Output the (X, Y) coordinate of the center of the cell containing the given text.  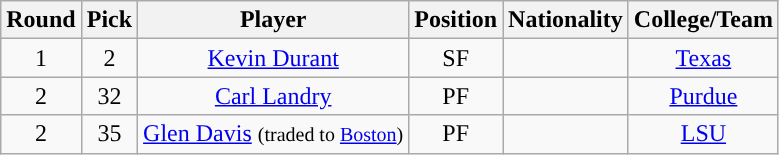
Round (41, 20)
Player (274, 20)
Nationality (566, 20)
32 (109, 96)
Position (456, 20)
Texas (703, 58)
Carl Landry (274, 96)
SF (456, 58)
Pick (109, 20)
Glen Davis (traded to Boston) (274, 134)
35 (109, 134)
Purdue (703, 96)
1 (41, 58)
College/Team (703, 20)
Kevin Durant (274, 58)
LSU (703, 134)
